Return (x, y) of the center of cell containing provided text 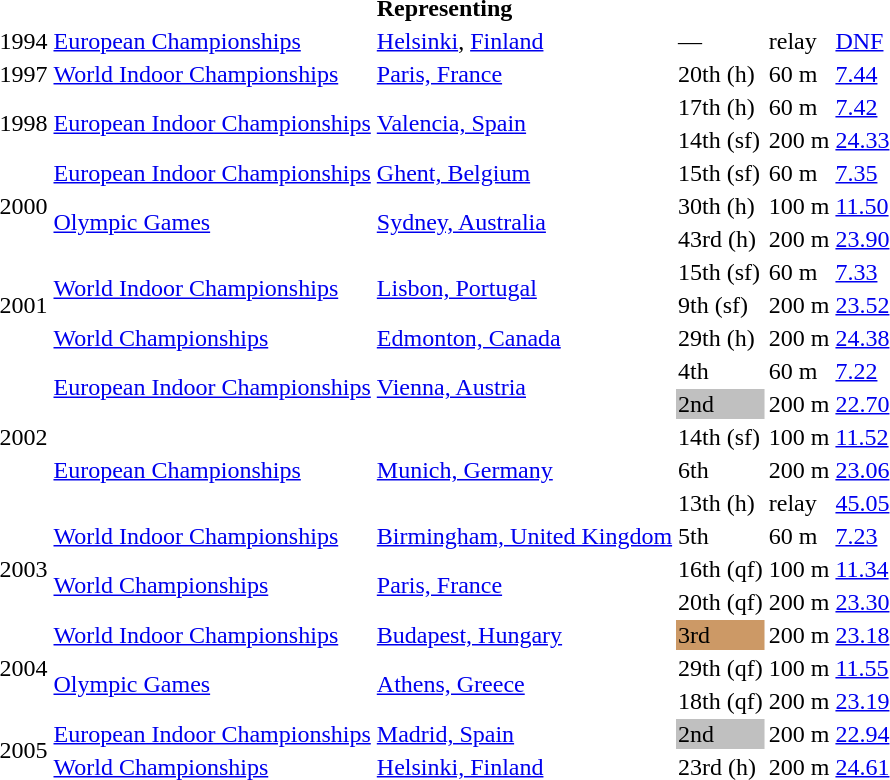
Helsinki, Finland (524, 41)
17th (h) (721, 107)
Athens, Greece (524, 684)
29th (qf) (721, 668)
9th (sf) (721, 305)
20th (qf) (721, 602)
13th (h) (721, 503)
5th (721, 536)
Munich, Germany (524, 470)
4th (721, 371)
6th (721, 470)
Budapest, Hungary (524, 635)
Madrid, Spain (524, 734)
3rd (721, 635)
Sydney, Australia (524, 222)
43rd (h) (721, 239)
16th (qf) (721, 569)
— (721, 41)
20th (h) (721, 74)
Valencia, Spain (524, 124)
Birmingham, United Kingdom (524, 536)
Ghent, Belgium (524, 173)
29th (h) (721, 338)
18th (qf) (721, 701)
Vienna, Austria (524, 388)
30th (h) (721, 206)
Edmonton, Canada (524, 338)
Lisbon, Portugal (524, 288)
